Scan for the cell matching the given text and deliver its (X, Y) coordinate at center. 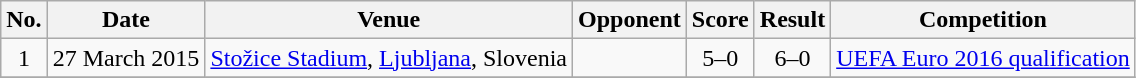
1 (24, 58)
UEFA Euro 2016 qualification (984, 58)
Venue (389, 20)
Competition (984, 20)
Date (126, 20)
Opponent (630, 20)
5–0 (720, 58)
6–0 (792, 58)
No. (24, 20)
Result (792, 20)
Score (720, 20)
Stožice Stadium, Ljubljana, Slovenia (389, 58)
27 March 2015 (126, 58)
